Return the (x, y) coordinate for the center point of the cell that contains the specified text.  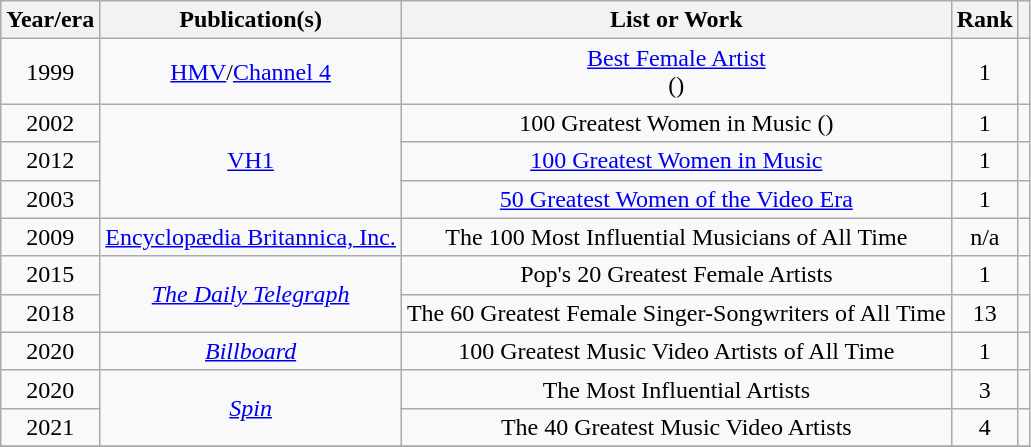
The Most Influential Artists (676, 389)
The Daily Telegraph (251, 294)
n/a (984, 237)
3 (984, 389)
Rank (984, 20)
2002 (50, 123)
Spin (251, 408)
Billboard (251, 351)
Year/era (50, 20)
2009 (50, 237)
100 Greatest Music Video Artists of All Time (676, 351)
100 Greatest Women in Music (676, 161)
Best Female Artist() (676, 72)
Publication(s) (251, 20)
100 Greatest Women in Music () (676, 123)
2018 (50, 313)
2003 (50, 199)
List or Work (676, 20)
50 Greatest Women of the Video Era (676, 199)
The 40 Greatest Music Video Artists (676, 427)
2012 (50, 161)
Pop's 20 Greatest Female Artists (676, 275)
The 60 Greatest Female Singer-Songwriters of All Time (676, 313)
4 (984, 427)
2021 (50, 427)
HMV/Channel 4 (251, 72)
The 100 Most Influential Musicians of All Time (676, 237)
13 (984, 313)
1999 (50, 72)
2015 (50, 275)
VH1 (251, 161)
Encyclopædia Britannica, Inc. (251, 237)
